Return the [X, Y] coordinate for the center point of the cell that contains the specified text.  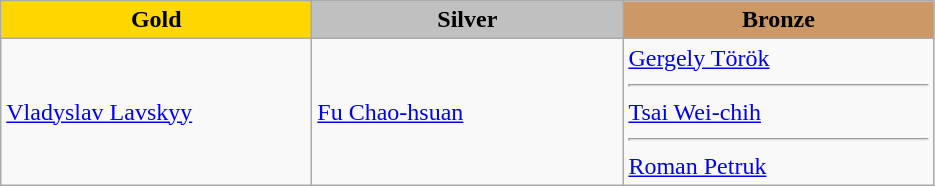
Silver [468, 20]
Bronze [778, 20]
Gergely TörökTsai Wei-chihRoman Petruk [778, 112]
Fu Chao-hsuan [468, 112]
Vladyslav Lavskyy [156, 112]
Gold [156, 20]
